Detect which cell encompasses the target text, then output its [x, y] center coordinate. 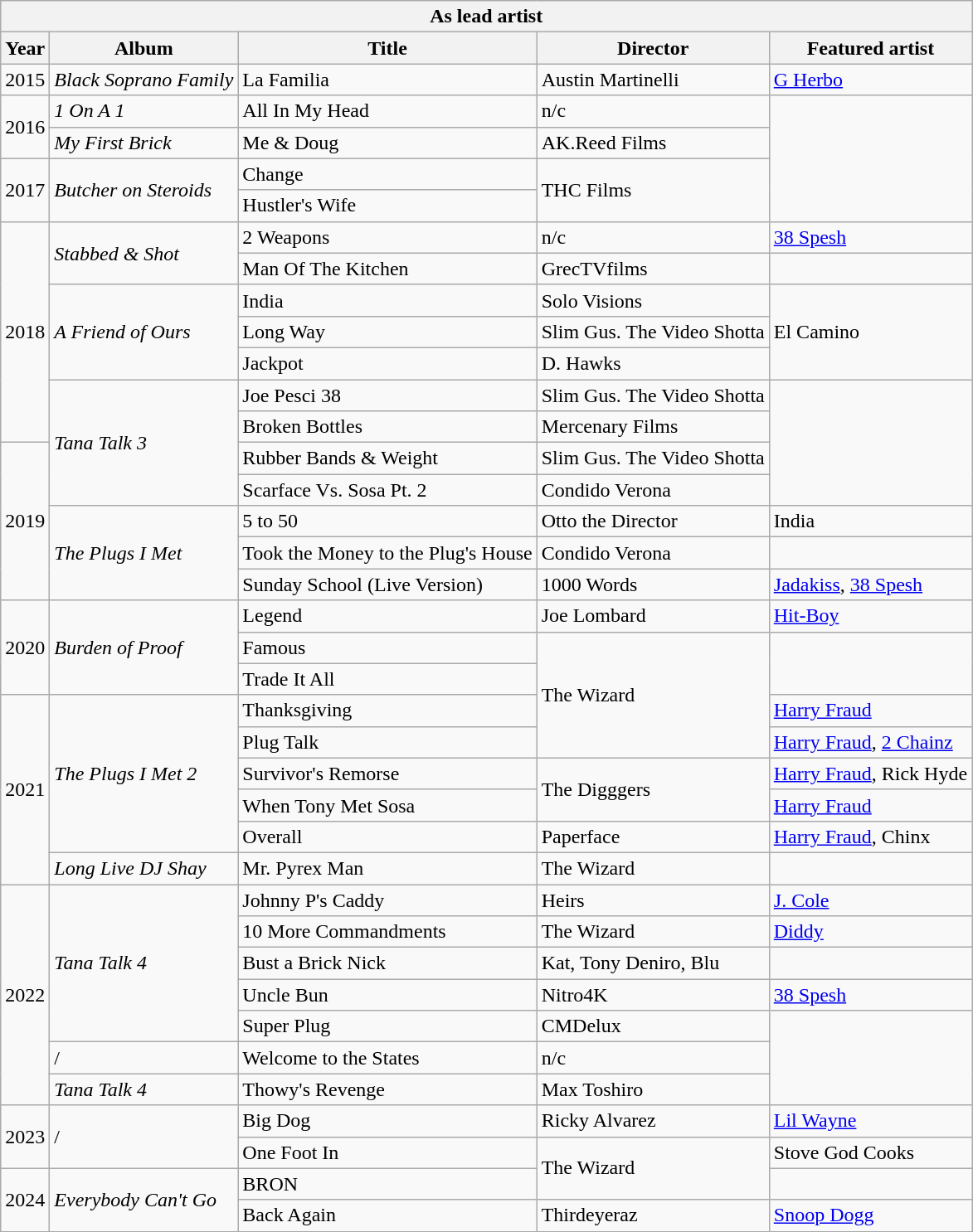
Took the Money to the Plug's House [387, 553]
As lead artist [486, 17]
Hustler's Wife [387, 206]
Johnny P's Caddy [387, 900]
The Digggers [653, 789]
Max Toshiro [653, 1089]
Back Again [387, 1215]
My First Brick [144, 143]
Black Soprano Family [144, 80]
Thanksgiving [387, 711]
The Plugs I Met [144, 553]
La Familia [387, 80]
Overall [387, 837]
El Camino [870, 332]
J. Cole [870, 900]
Change [387, 174]
When Tony Met Sosa [387, 805]
5 to 50 [387, 521]
Long Way [387, 332]
Album [144, 48]
Year [25, 48]
2015 [25, 80]
Otto the Director [653, 521]
2016 [25, 127]
Jadakiss, 38 Spesh [870, 584]
2024 [25, 1200]
Me & Doug [387, 143]
Hit-Boy [870, 616]
THC Films [653, 190]
Famous [387, 648]
The Plugs I Met 2 [144, 774]
Heirs [653, 900]
Solo Visions [653, 300]
GrecTVfilms [653, 269]
2 Weapons [387, 237]
Sunday School (Live Version) [387, 584]
Stabbed & Shot [144, 253]
2021 [25, 789]
2018 [25, 332]
Burden of Proof [144, 648]
Stove God Cooks [870, 1152]
Joe Lombard [653, 616]
Thowy's Revenge [387, 1089]
Man Of The Kitchen [387, 269]
Director [653, 48]
Nitro4K [653, 995]
Everybody Can't Go [144, 1200]
2019 [25, 521]
D. Hawks [653, 363]
Super Plug [387, 1026]
Big Dog [387, 1121]
Welcome to the States [387, 1058]
Mercenary Films [653, 427]
Lil Wayne [870, 1121]
2023 [25, 1137]
Legend [387, 616]
Harry Fraud, Chinx [870, 837]
Broken Bottles [387, 427]
Long Live DJ Shay [144, 868]
Snoop Dogg [870, 1215]
2020 [25, 648]
Ricky Alvarez [653, 1121]
A Friend of Ours [144, 332]
1 On A 1 [144, 111]
Diddy [870, 932]
10 More Commandments [387, 932]
Plug Talk [387, 742]
Scarface Vs. Sosa Pt. 2 [387, 490]
CMDelux [653, 1026]
G Herbo [870, 80]
Jackpot [387, 363]
Trade It All [387, 679]
BRON [387, 1184]
Harry Fraud, Rick Hyde [870, 774]
AK.Reed Films [653, 143]
1000 Words [653, 584]
Title [387, 48]
Paperface [653, 837]
2017 [25, 190]
Bust a Brick Nick [387, 963]
Austin Martinelli [653, 80]
2022 [25, 994]
Butcher on Steroids [144, 190]
Rubber Bands & Weight [387, 458]
One Foot In [387, 1152]
Kat, Tony Deniro, Blu [653, 963]
All In My Head [387, 111]
Thirdeyeraz [653, 1215]
Featured artist [870, 48]
Uncle Bun [387, 995]
Joe Pesci 38 [387, 395]
Mr. Pyrex Man [387, 868]
Tana Talk 3 [144, 443]
Harry Fraud, 2 Chainz [870, 742]
Survivor's Remorse [387, 774]
